Find where the given text appears and provide that cell's center as (X, Y) coordinate. 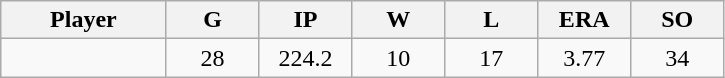
W (398, 20)
224.2 (306, 58)
28 (212, 58)
ERA (584, 20)
L (492, 20)
IP (306, 20)
34 (678, 58)
10 (398, 58)
3.77 (584, 58)
17 (492, 58)
SO (678, 20)
G (212, 20)
Player (84, 20)
